Return (x, y) of the center of cell containing provided text 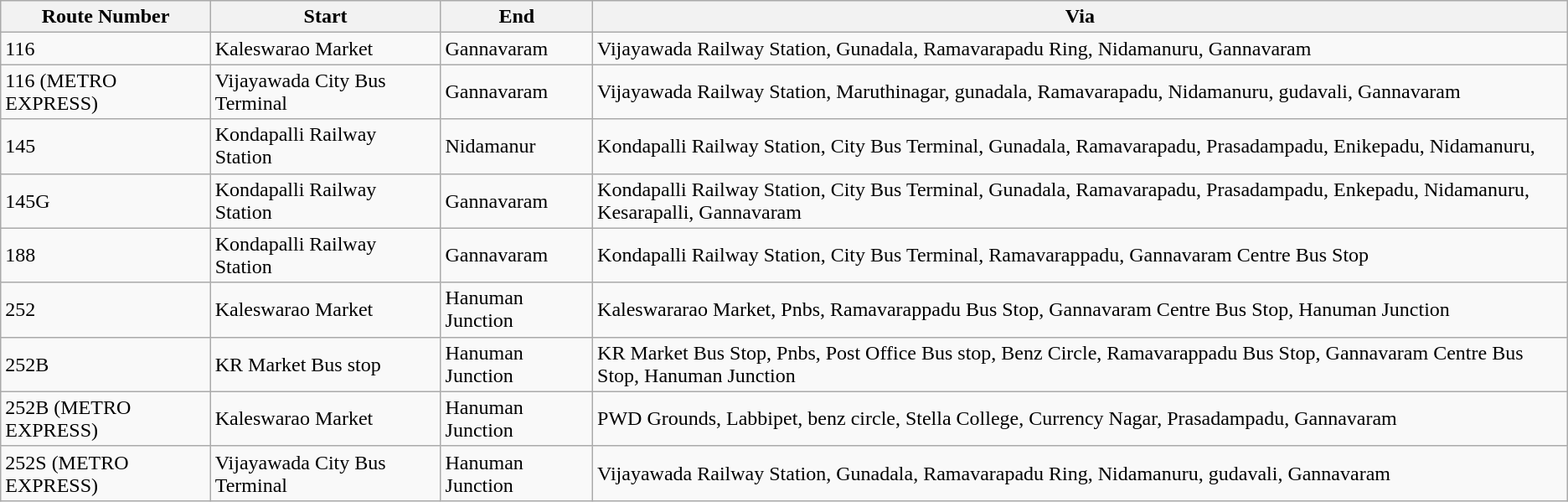
Vijayawada Railway Station, Gunadala, Ramavarapadu Ring, Nidamanuru, Gannavaram (1081, 49)
Route Number (106, 17)
Nidamanur (517, 146)
Kaleswararao Market, Pnbs, Ramavarappadu Bus Stop, Gannavaram Centre Bus Stop, Hanuman Junction (1081, 310)
KR Market Bus stop (325, 364)
252B (106, 364)
116 (METRO EXPRESS) (106, 92)
145G (106, 201)
252 (106, 310)
Vijayawada Railway Station, Gunadala, Ramavarapadu Ring, Nidamanuru, gudavali, Gannavaram (1081, 473)
145 (106, 146)
Start (325, 17)
Via (1081, 17)
Vijayawada Railway Station, Maruthinagar, gunadala, Ramavarapadu, Nidamanuru, gudavali, Gannavaram (1081, 92)
188 (106, 255)
252B (METRO EXPRESS) (106, 419)
Kondapalli Railway Station, City Bus Terminal, Gunadala, Ramavarapadu, Prasadampadu, Enikepadu, Nidamanuru, (1081, 146)
116 (106, 49)
KR Market Bus Stop, Pnbs, Post Office Bus stop, Benz Circle, Ramavarappadu Bus Stop, Gannavaram Centre Bus Stop, Hanuman Junction (1081, 364)
PWD Grounds, Labbipet, benz circle, Stella College, Currency Nagar, Prasadampadu, Gannavaram (1081, 419)
252S (METRO EXPRESS) (106, 473)
Kondapalli Railway Station, City Bus Terminal, Gunadala, Ramavarapadu, Prasadampadu, Enkepadu, Nidamanuru, Kesarapalli, Gannavaram (1081, 201)
End (517, 17)
Kondapalli Railway Station, City Bus Terminal, Ramavarappadu, Gannavaram Centre Bus Stop (1081, 255)
